Determine the (X, Y) coordinate at the center of the cell enclosing the given text.  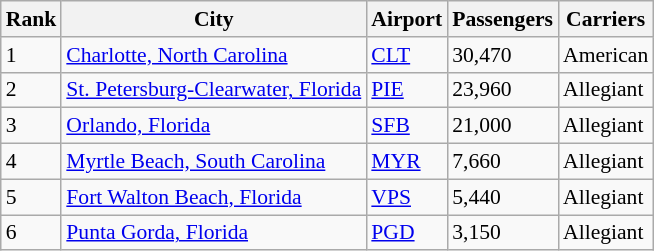
Rank (32, 19)
PIE (406, 90)
VPS (406, 197)
Myrtle Beach, South Carolina (214, 162)
6 (32, 233)
4 (32, 162)
Airport (406, 19)
5 (32, 197)
American (606, 55)
PGD (406, 233)
30,470 (502, 55)
3,150 (502, 233)
21,000 (502, 126)
Orlando, Florida (214, 126)
CLT (406, 55)
City (214, 19)
Carriers (606, 19)
5,440 (502, 197)
Charlotte, North Carolina (214, 55)
1 (32, 55)
SFB (406, 126)
St. Petersburg-Clearwater, Florida (214, 90)
7,660 (502, 162)
Fort Walton Beach, Florida (214, 197)
Punta Gorda, Florida (214, 233)
MYR (406, 162)
3 (32, 126)
23,960 (502, 90)
Passengers (502, 19)
2 (32, 90)
